Return the (X, Y) coordinate for the center point of the cell that contains the specified text.  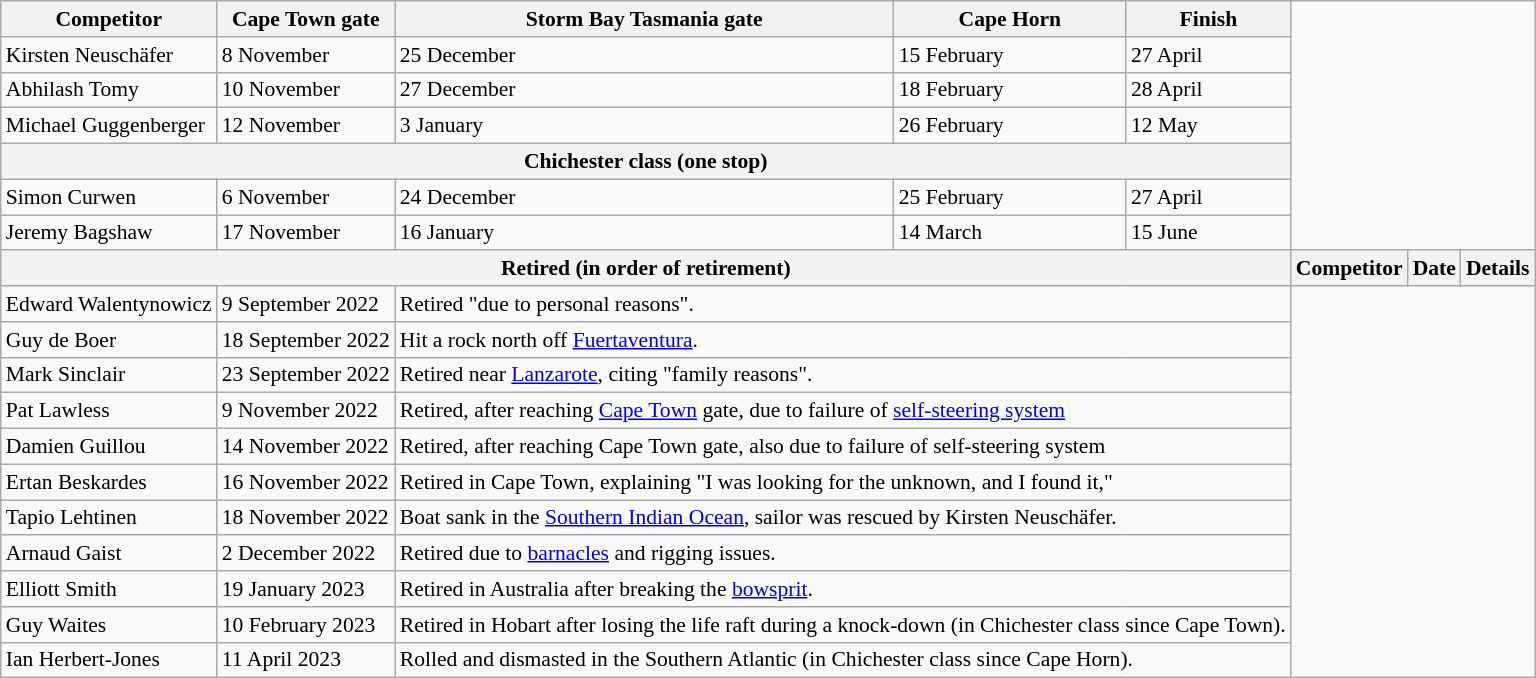
Edward Walentynowicz (109, 304)
Guy de Boer (109, 340)
14 March (1010, 233)
Elliott Smith (109, 589)
15 February (1010, 55)
Mark Sinclair (109, 375)
26 February (1010, 126)
Guy Waites (109, 625)
8 November (306, 55)
24 December (644, 197)
9 September 2022 (306, 304)
28 April (1208, 90)
3 January (644, 126)
27 December (644, 90)
Retired in Hobart after losing the life raft during a knock-down (in Chichester class since Cape Town). (843, 625)
Boat sank in the Southern Indian Ocean, sailor was rescued by Kirsten Neuschäfer. (843, 518)
Ian Herbert-Jones (109, 660)
23 September 2022 (306, 375)
15 June (1208, 233)
19 January 2023 (306, 589)
10 February 2023 (306, 625)
Storm Bay Tasmania gate (644, 19)
Details (1498, 269)
25 February (1010, 197)
Pat Lawless (109, 411)
Retired, after reaching Cape Town gate, due to failure of self-steering system (843, 411)
Kirsten Neuschäfer (109, 55)
2 December 2022 (306, 554)
Ertan Beskardes (109, 482)
Michael Guggenberger (109, 126)
18 February (1010, 90)
18 November 2022 (306, 518)
25 December (644, 55)
Abhilash Tomy (109, 90)
18 September 2022 (306, 340)
Jeremy Bagshaw (109, 233)
Arnaud Gaist (109, 554)
Retired "due to personal reasons". (843, 304)
Retired, after reaching Cape Town gate, also due to failure of self-steering system (843, 447)
17 November (306, 233)
Retired in Australia after breaking the bowsprit. (843, 589)
Tapio Lehtinen (109, 518)
Hit a rock north off Fuertaventura. (843, 340)
12 May (1208, 126)
Damien Guillou (109, 447)
Retired near Lanzarote, citing "family reasons". (843, 375)
11 April 2023 (306, 660)
Rolled and dismasted in the Southern Atlantic (in Chichester class since Cape Horn). (843, 660)
Date (1434, 269)
Simon Curwen (109, 197)
6 November (306, 197)
Finish (1208, 19)
Retired in Cape Town, explaining "I was looking for the unknown, and I found it," (843, 482)
Retired due to barnacles and rigging issues. (843, 554)
10 November (306, 90)
Cape Horn (1010, 19)
14 November 2022 (306, 447)
16 January (644, 233)
Retired (in order of retirement) (646, 269)
Cape Town gate (306, 19)
Chichester class (one stop) (646, 162)
12 November (306, 126)
16 November 2022 (306, 482)
9 November 2022 (306, 411)
